Search for the cell housing the specified text and yield its [X, Y] center coordinate. 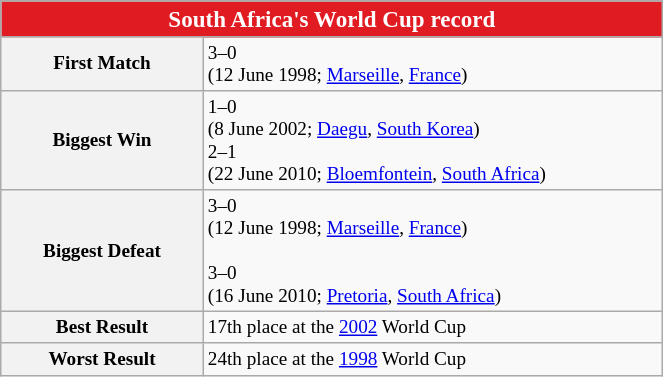
First Match [102, 64]
Biggest Defeat [102, 251]
Worst Result [102, 359]
Biggest Win [102, 140]
24th place at the 1998 World Cup [433, 359]
South Africa's World Cup record [332, 19]
3–0 (12 June 1998; Marseille, France) 3–0 (16 June 2010; Pretoria, South Africa) [433, 251]
17th place at the 2002 World Cup [433, 328]
Best Result [102, 328]
1–0 (8 June 2002; Daegu, South Korea) 2–1 (22 June 2010; Bloemfontein, South Africa) [433, 140]
3–0 (12 June 1998; Marseille, France) [433, 64]
